Detect which cell encompasses the target text, then output its (x, y) center coordinate. 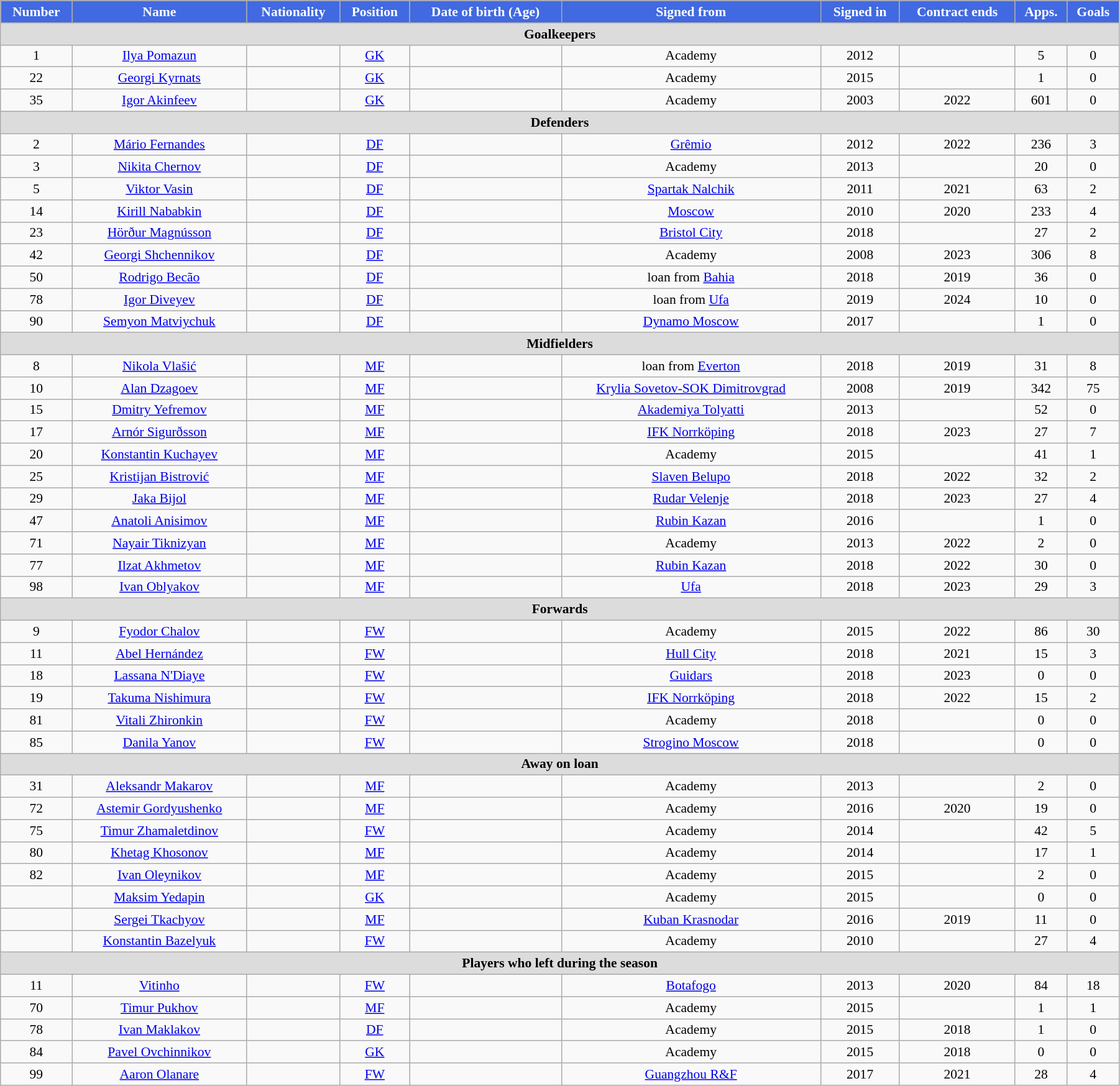
35 (36, 101)
Forwards (560, 609)
98 (36, 587)
Georgi Shchennikov (159, 255)
Abel Hernández (159, 654)
41 (1041, 455)
50 (36, 278)
342 (1041, 388)
Georgi Kyrnats (159, 78)
Goals (1093, 12)
Ivan Oblyakov (159, 587)
70 (36, 1008)
Sergei Tkachyov (159, 919)
82 (36, 875)
2024 (957, 299)
22 (36, 78)
Guangzhou R&F (691, 1074)
Igor Akinfeev (159, 101)
72 (36, 809)
Ivan Oleynikov (159, 875)
Nationality (293, 12)
Signed from (691, 12)
Pavel Ovchinnikov (159, 1052)
9 (36, 632)
77 (36, 565)
85 (36, 742)
Grêmio (691, 145)
233 (1041, 211)
Ilya Pomazun (159, 56)
Jaka Bijol (159, 499)
Vitinho (159, 986)
Konstantin Bazelyuk (159, 941)
Lassana N'Diaye (159, 676)
Viktor Vasin (159, 189)
Maksim Yedapin (159, 897)
Vitali Zhironkin (159, 720)
36 (1041, 278)
Aaron Olanare (159, 1074)
Midfielders (560, 344)
Kirill Nababkin (159, 211)
80 (36, 853)
Moscow (691, 211)
Name (159, 12)
Ufa (691, 587)
2011 (860, 189)
Guidars (691, 676)
Akademiya Tolyatti (691, 410)
Position (375, 12)
Astemir Gordyushenko (159, 809)
Signed in (860, 12)
Bristol City (691, 233)
Ivan Maklakov (159, 1030)
Konstantin Kuchayev (159, 455)
Ilzat Akhmetov (159, 565)
63 (1041, 189)
Mário Fernandes (159, 145)
Date of birth (Age) (485, 12)
2003 (860, 101)
Strogino Moscow (691, 742)
Hörður Magnússon (159, 233)
Apps. (1041, 12)
601 (1041, 101)
25 (36, 477)
81 (36, 720)
28 (1041, 1074)
Goalkeepers (560, 34)
Kuban Krasnodar (691, 919)
Dynamo Moscow (691, 322)
Number (36, 12)
Semyon Matviychuk (159, 322)
99 (36, 1074)
23 (36, 233)
Contract ends (957, 12)
Nayair Tiknizyan (159, 543)
Rudar Velenje (691, 499)
Takuma Nishimura (159, 698)
Aleksandr Makarov (159, 787)
Slaven Belupo (691, 477)
Arnór Sigurðsson (159, 432)
Away on loan (560, 764)
71 (36, 543)
32 (1041, 477)
Igor Diveyev (159, 299)
Players who left during the season (560, 964)
Botafogo (691, 986)
7 (1093, 432)
Hull City (691, 654)
Kristijan Bistrović (159, 477)
Dmitry Yefremov (159, 410)
Anatoli Anisimov (159, 521)
236 (1041, 145)
Khetag Khosonov (159, 853)
90 (36, 322)
loan from Bahia (691, 278)
Spartak Nalchik (691, 189)
Fyodor Chalov (159, 632)
Defenders (560, 122)
306 (1041, 255)
loan from Everton (691, 366)
Timur Pukhov (159, 1008)
Rodrigo Becão (159, 278)
Timur Zhamaletdinov (159, 831)
Nikita Chernov (159, 167)
Danila Yanov (159, 742)
47 (36, 521)
Nikola Vlašić (159, 366)
52 (1041, 410)
Alan Dzagoev (159, 388)
14 (36, 211)
Krylia Sovetov-SOK Dimitrovgrad (691, 388)
loan from Ufa (691, 299)
86 (1041, 632)
